For the text-containing cell, return its midpoint in (x, y) coordinate format. 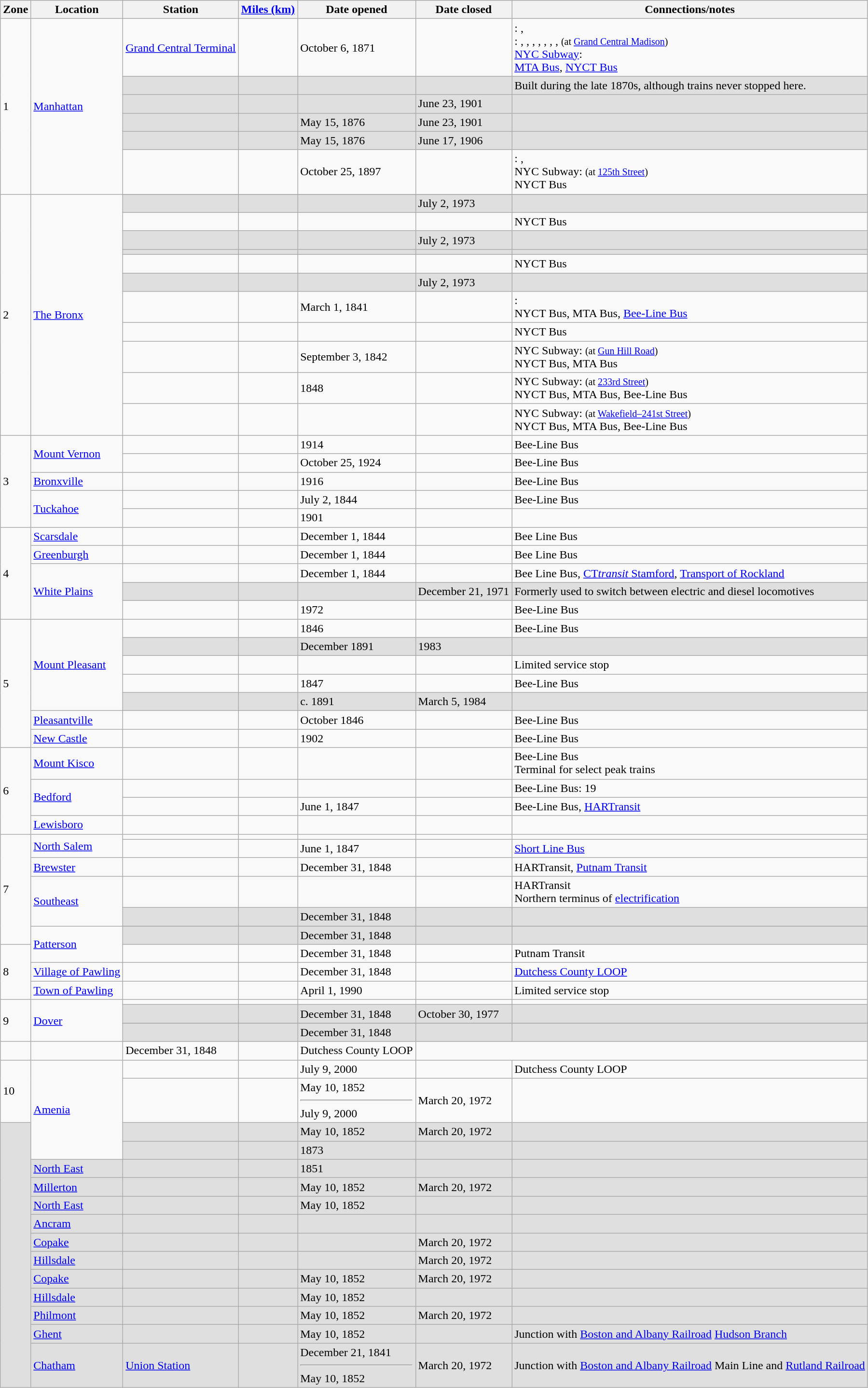
5 (15, 683)
Brewster (77, 867)
7 (15, 889)
Greenburgh (77, 555)
1873 (357, 1150)
Lewisboro (77, 825)
July 2, 1844 (357, 500)
c. 1891 (357, 702)
September 3, 1842 (357, 357)
: , : , , , , , , , (at Grand Central Madison) NYC Subway: MTA Bus, NYCT Bus (690, 47)
NYC Subway: (at Wakefield–241st Street) NYCT Bus, MTA Bus, Bee-Line Bus (690, 420)
Town of Pawling (77, 990)
Location (77, 10)
Patterson (77, 944)
Bee Line Bus, CTtransit Stamford, Transport of Rockland (690, 573)
: , NYC Subway: (at 125th Street) NYCT Bus (690, 172)
New Castle (77, 738)
Bee-Line BusTerminal for select peak trains (690, 763)
October 25, 1897 (357, 172)
Mount Vernon (77, 454)
Junction with Boston and Albany Railroad Main Line and Rutland Railroad (690, 1365)
Miles (km) (268, 10)
Grand Central Terminal (181, 47)
HARTransitNorthern terminus of electrification (690, 892)
October 1846 (357, 720)
Village of Pawling (77, 972)
March 5, 1984 (464, 702)
3 (15, 481)
HARTransit, Putnam Transit (690, 867)
Millerton (77, 1187)
Amenia (77, 1110)
April 1, 1990 (357, 990)
Bronxville (77, 481)
October 30, 1977 (464, 1014)
December 21, 1971 (464, 591)
Union Station (181, 1365)
Tuckahoe (77, 509)
The Bronx (77, 315)
1848 (357, 388)
Ancram (77, 1223)
North Salem (77, 846)
Date opened (357, 10)
1902 (357, 738)
Philmont (77, 1316)
Date closed (464, 10)
4 (15, 573)
9 (15, 1020)
1983 (464, 647)
2 (15, 315)
Putnam Transit (690, 954)
1846 (357, 628)
NYC Subway: (at 233rd Street) NYCT Bus, MTA Bus, Bee-Line Bus (690, 388)
Formerly used to switch between electric and diesel locomotives (690, 591)
December 21, 1841May 10, 1852 (357, 1365)
Ghent (77, 1334)
June 17, 1906 (464, 140)
Built during the late 1870s, although trains never stopped here. (690, 85)
October 25, 1924 (357, 463)
1 (15, 106)
Zone (15, 10)
White Plains (77, 591)
1851 (357, 1168)
July 9, 2000 (357, 1069)
Scarsdale (77, 536)
Bedford (77, 797)
Station (181, 10)
Chatham (77, 1365)
Bee-Line Bus, HARTransit (690, 806)
1914 (357, 444)
Dover (77, 1020)
6 (15, 791)
Southeast (77, 901)
Mount Pleasant (77, 665)
1972 (357, 610)
NYC Subway: (at Gun Hill Road) NYCT Bus, MTA Bus (690, 357)
Mount Kisco (77, 763)
Connections/notes (690, 10)
Manhattan (77, 106)
: NYCT Bus, MTA Bus, Bee-Line Bus (690, 307)
Junction with Boston and Albany Railroad Hudson Branch (690, 1334)
October 6, 1871 (357, 47)
Bee-Line Bus: 19 (690, 788)
10 (15, 1091)
May 10, 1852July 9, 2000 (357, 1100)
Short Line Bus (690, 848)
March 1, 1841 (357, 307)
December 1891 (357, 647)
1901 (357, 518)
Pleasantville (77, 720)
1847 (357, 683)
8 (15, 972)
1916 (357, 481)
